Determine the [x, y] coordinate at the center of the cell enclosing the given text.  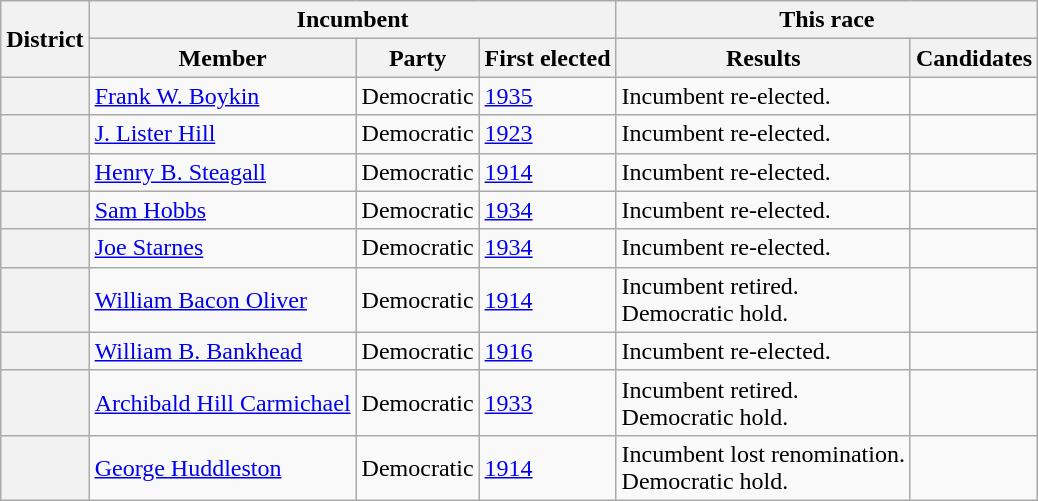
Party [418, 58]
Incumbent [352, 20]
This race [826, 20]
William B. Bankhead [222, 351]
1923 [548, 134]
Candidates [974, 58]
J. Lister Hill [222, 134]
Archibald Hill Carmichael [222, 402]
Frank W. Boykin [222, 96]
1933 [548, 402]
Incumbent lost renomination.Democratic hold. [763, 468]
Results [763, 58]
George Huddleston [222, 468]
Henry B. Steagall [222, 172]
William Bacon Oliver [222, 300]
Joe Starnes [222, 248]
1916 [548, 351]
Member [222, 58]
District [45, 39]
Sam Hobbs [222, 210]
1935 [548, 96]
First elected [548, 58]
